Provide the [X, Y] coordinate of the cell's center where the given text is located.  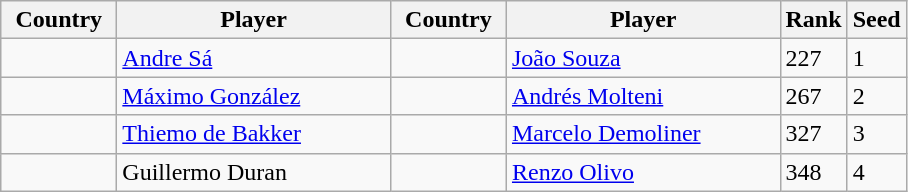
Thiemo de Bakker [254, 134]
Andrés Molteni [643, 96]
227 [814, 58]
267 [814, 96]
João Souza [643, 58]
Seed [876, 20]
Andre Sá [254, 58]
Renzo Olivo [643, 172]
4 [876, 172]
Marcelo Demoliner [643, 134]
2 [876, 96]
Máximo González [254, 96]
3 [876, 134]
327 [814, 134]
1 [876, 58]
Rank [814, 20]
348 [814, 172]
Guillermo Duran [254, 172]
